Return the (X, Y) coordinate for the center point of the cell that contains the specified text.  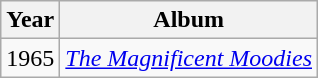
Album (189, 20)
The Magnificent Moodies (189, 58)
Year (30, 20)
1965 (30, 58)
